Extract the (x, y) coordinate from the center of the cell holding the provided text.  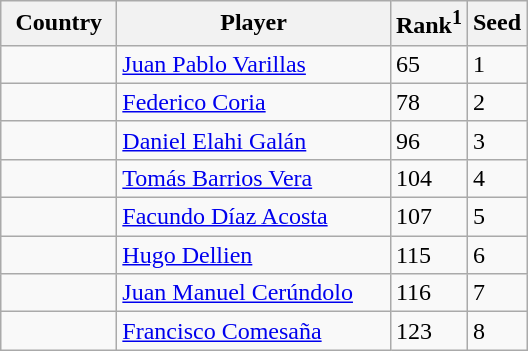
7 (496, 293)
78 (428, 102)
Francisco Comesaña (254, 331)
3 (496, 140)
6 (496, 255)
104 (428, 178)
65 (428, 64)
4 (496, 178)
1 (496, 64)
123 (428, 331)
Player (254, 24)
8 (496, 331)
5 (496, 217)
Country (59, 24)
96 (428, 140)
Daniel Elahi Galán (254, 140)
Juan Pablo Varillas (254, 64)
116 (428, 293)
115 (428, 255)
Rank1 (428, 24)
Tomás Barrios Vera (254, 178)
107 (428, 217)
Juan Manuel Cerúndolo (254, 293)
Federico Coria (254, 102)
Hugo Dellien (254, 255)
2 (496, 102)
Seed (496, 24)
Facundo Díaz Acosta (254, 217)
